Output the (x, y) coordinate of the center of the cell containing the given text.  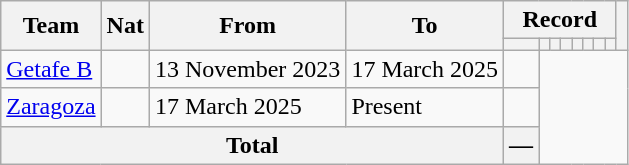
Team (51, 26)
Record (560, 20)
Nat (125, 26)
Total (252, 145)
— (522, 145)
Present (425, 107)
Zaragoza (51, 107)
13 November 2023 (247, 69)
To (425, 26)
From (247, 26)
Getafe B (51, 69)
